Return [X, Y] of the center of cell containing provided text 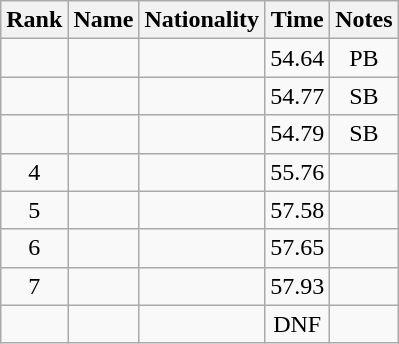
Time [298, 20]
6 [34, 248]
7 [34, 286]
57.93 [298, 286]
5 [34, 210]
Nationality [202, 20]
54.64 [298, 58]
Notes [364, 20]
54.79 [298, 134]
54.77 [298, 96]
PB [364, 58]
55.76 [298, 172]
4 [34, 172]
Rank [34, 20]
DNF [298, 324]
Name [104, 20]
57.58 [298, 210]
57.65 [298, 248]
